Identify which cell holds the provided text, then report its (X, Y) central coordinate. 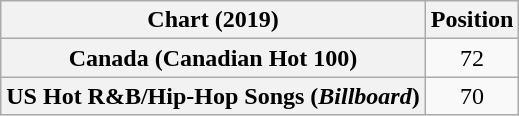
Chart (2019) (213, 20)
Canada (Canadian Hot 100) (213, 58)
Position (472, 20)
72 (472, 58)
70 (472, 96)
US Hot R&B/Hip-Hop Songs (Billboard) (213, 96)
